Extract the [X, Y] coordinate from the center of the cell holding the provided text.  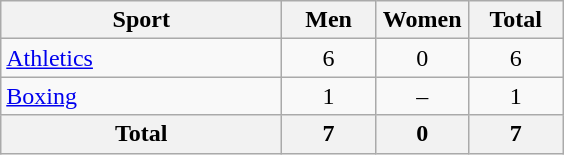
Women [422, 20]
Sport [142, 20]
– [422, 96]
Boxing [142, 96]
Men [329, 20]
Athletics [142, 58]
